Output the (X, Y) coordinate of the center of the cell containing the given text.  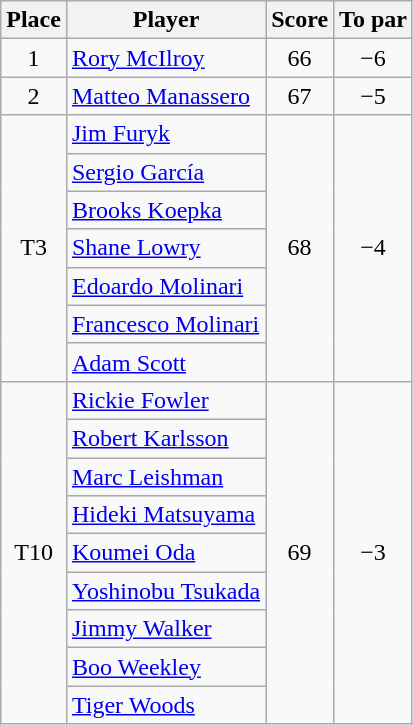
Francesco Molinari (166, 324)
Adam Scott (166, 362)
Matteo Manassero (166, 96)
Place (34, 20)
Marc Leishman (166, 477)
69 (300, 552)
2 (34, 96)
Rory McIlroy (166, 58)
Jimmy Walker (166, 629)
Rickie Fowler (166, 400)
Koumei Oda (166, 553)
66 (300, 58)
1 (34, 58)
−6 (374, 58)
Player (166, 20)
Shane Lowry (166, 248)
Score (300, 20)
68 (300, 248)
T3 (34, 248)
Hideki Matsuyama (166, 515)
Sergio García (166, 172)
67 (300, 96)
To par (374, 20)
−5 (374, 96)
Boo Weekley (166, 667)
Yoshinobu Tsukada (166, 591)
−4 (374, 248)
Jim Furyk (166, 134)
Brooks Koepka (166, 210)
Tiger Woods (166, 705)
Robert Karlsson (166, 438)
Edoardo Molinari (166, 286)
−3 (374, 552)
T10 (34, 552)
